Scan for the cell matching the given text and deliver its [X, Y] coordinate at center. 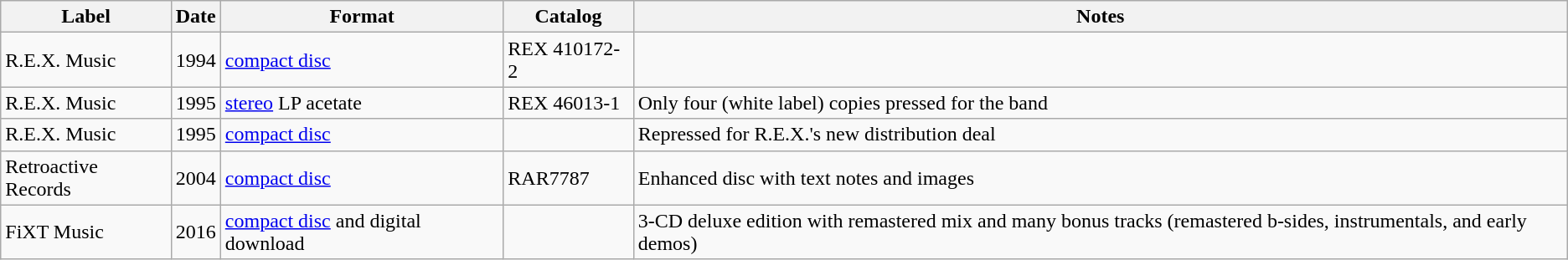
Catalog [568, 17]
Enhanced disc with text notes and images [1101, 177]
REX 46013-1 [568, 103]
RAR7787 [568, 177]
3-CD deluxe edition with remastered mix and many bonus tracks (remastered b-sides, instrumentals, and early demos) [1101, 232]
stereo LP acetate [362, 103]
Only four (white label) copies pressed for the band [1101, 103]
Label [85, 17]
REX 410172-2 [568, 60]
2016 [196, 232]
Repressed for R.E.X.'s new distribution deal [1101, 135]
1994 [196, 60]
FiXT Music [85, 232]
Retroactive Records [85, 177]
Date [196, 17]
Notes [1101, 17]
compact disc and digital download [362, 232]
Format [362, 17]
2004 [196, 177]
